Identify which cell holds the provided text, then report its [x, y] central coordinate. 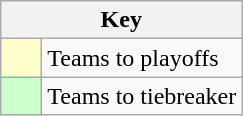
Teams to playoffs [142, 58]
Teams to tiebreaker [142, 96]
Key [122, 20]
